Capture the cell that displays the provided text and extract its [x, y] central coordinate. 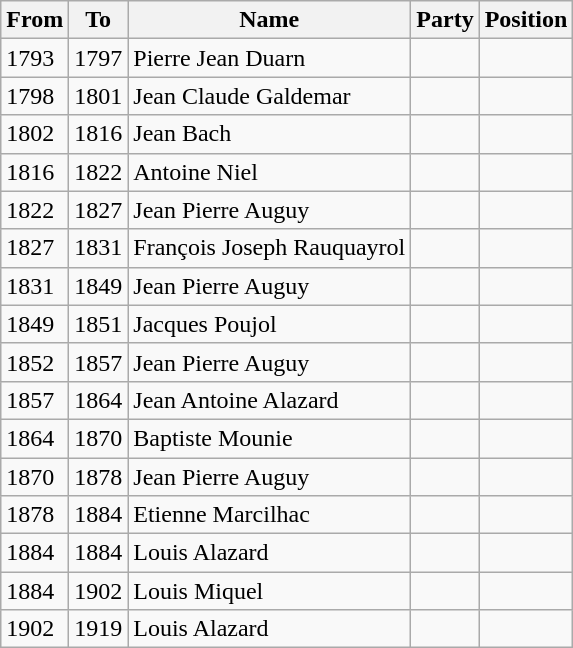
1802 [35, 134]
Etienne Marcilhac [270, 515]
Party [445, 20]
1852 [35, 362]
1798 [35, 96]
1793 [35, 58]
Position [526, 20]
Louis Miquel [270, 591]
To [98, 20]
1851 [98, 324]
François Joseph Rauquayrol [270, 248]
Antoine Niel [270, 172]
1797 [98, 58]
Jean Claude Galdemar [270, 96]
1919 [98, 629]
Jacques Poujol [270, 324]
Jean Bach [270, 134]
Pierre Jean Duarn [270, 58]
From [35, 20]
1801 [98, 96]
Name [270, 20]
Baptiste Mounie [270, 438]
Jean Antoine Alazard [270, 400]
